Output the (x, y) coordinate of the center of the cell containing the given text.  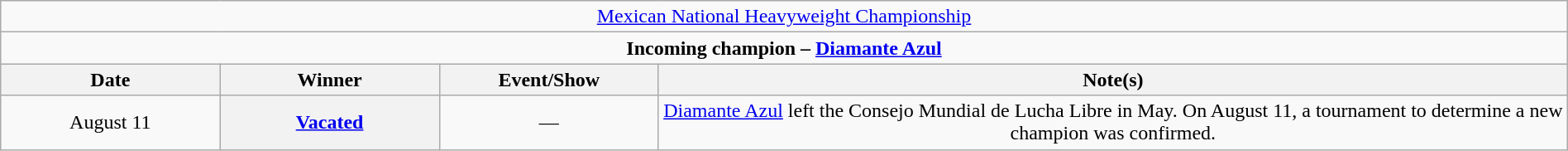
Diamante Azul left the Consejo Mundial de Lucha Libre in May. On August 11, a tournament to determine a new champion was confirmed. (1113, 123)
Date (111, 80)
Winner (329, 80)
— (549, 123)
Incoming champion – Diamante Azul (784, 48)
August 11 (111, 123)
Mexican National Heavyweight Championship (784, 17)
Note(s) (1113, 80)
Event/Show (549, 80)
Vacated (329, 123)
